Return [X, Y] of the center of cell containing provided text 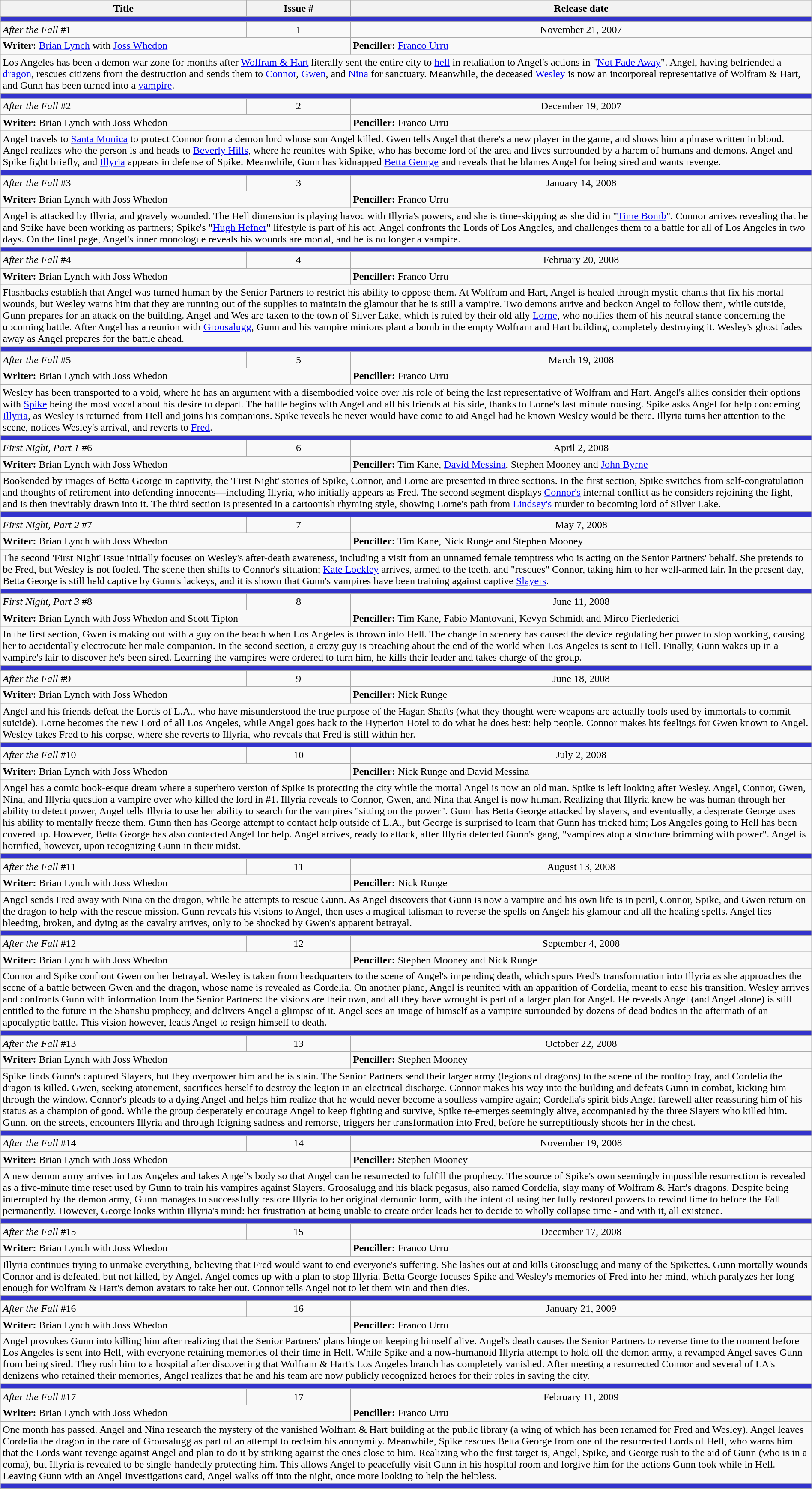
After the Fall #17 [123, 1397]
After the Fall #14 [123, 1143]
2 [299, 106]
16 [299, 1309]
8 [299, 602]
After the Fall #9 [123, 679]
After the Fall #11 [123, 867]
9 [299, 679]
1 [299, 30]
After the Fall #13 [123, 1043]
12 [299, 944]
Penciller: Tim Kane, David Messina, Stephen Mooney and John Byrne [582, 464]
First Night, Part 2 #7 [123, 525]
11 [299, 867]
February 11, 2009 [582, 1397]
14 [299, 1143]
4 [299, 260]
March 19, 2008 [582, 360]
First Night, Part 3 #8 [123, 602]
September 4, 2008 [582, 944]
Writer: Brian Lynch with Joss Whedon and Scott Tipton [176, 618]
6 [299, 448]
5 [299, 360]
December 19, 2007 [582, 106]
3 [299, 183]
January 14, 2008 [582, 183]
July 2, 2008 [582, 755]
February 20, 2008 [582, 260]
Release date [582, 9]
October 22, 2008 [582, 1043]
After the Fall #12 [123, 944]
After the Fall #15 [123, 1232]
10 [299, 755]
After the Fall #2 [123, 106]
Issue # [299, 9]
April 2, 2008 [582, 448]
November 21, 2007 [582, 30]
November 19, 2008 [582, 1143]
Penciller: Tim Kane, Nick Runge and Stephen Mooney [582, 541]
After the Fall #3 [123, 183]
December 17, 2008 [582, 1232]
June 11, 2008 [582, 602]
Penciller: Stephen Mooney and Nick Runge [582, 960]
January 21, 2009 [582, 1309]
After the Fall #1 [123, 30]
After the Fall #10 [123, 755]
After the Fall #4 [123, 260]
Title [123, 9]
May 7, 2008 [582, 525]
13 [299, 1043]
Penciller: Nick Runge and David Messina [582, 771]
15 [299, 1232]
17 [299, 1397]
June 18, 2008 [582, 679]
August 13, 2008 [582, 867]
First Night, Part 1 #6 [123, 448]
After the Fall #16 [123, 1309]
Penciller: Tim Kane, Fabio Mantovani, Kevyn Schmidt and Mirco Pierfederici [582, 618]
7 [299, 525]
After the Fall #5 [123, 360]
